From the cell containing the given text, extract its center point as (x, y) coordinate. 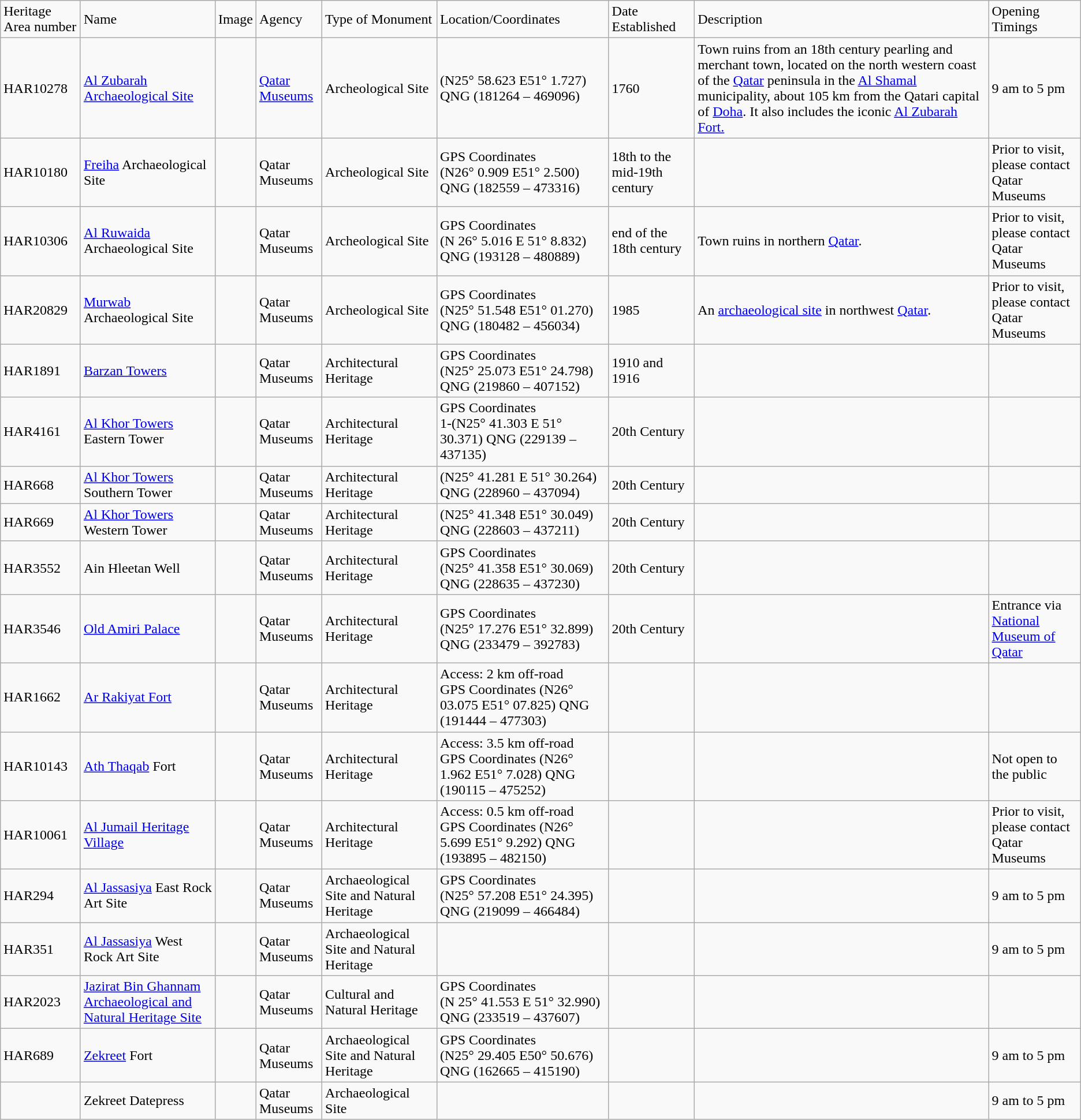
Image (236, 20)
18th to the mid-19th century (651, 172)
GPS Coordinates(N25° 29.405 E50° 50.676) QNG (162665 – 415190) (523, 1055)
(N25° 58.623 E51° 1.727) QNG (181264 – 469096) (523, 88)
Access: 2 km off-roadGPS Coordinates (N26° 03.075 E51° 07.825) QNG (191444 – 477303) (523, 697)
Jazirat Bin Ghannam Archaeological and Natural Heritage Site (148, 1002)
Ath Thaqab Fort (148, 767)
HAR689 (40, 1055)
GPS Coordinates(N 25° 41.553 E 51° 32.990) QNG (233519 – 437607) (523, 1002)
HAR10278 (40, 88)
Access: 3.5 km off-roadGPS Coordinates (N26° 1.962 E51° 7.028) QNG (190115 – 475252) (523, 767)
GPS Coordinates(N26° 0.909 E51° 2.500) QNG (182559 – 473316) (523, 172)
HAR10143 (40, 767)
Name (148, 20)
Zekreet Datepress (148, 1100)
HAR1891 (40, 371)
Entrance via National Museum of Qatar (1035, 628)
Date Established (651, 20)
Old Amiri Palace (148, 628)
Access: 0.5 km off-roadGPS Coordinates (N26° 5.699 E51° 9.292) QNG (193895 – 482150) (523, 835)
Archaeological Site (380, 1100)
GPS Coordinates(N25° 17.276 E51° 32.899) QNG (233479 – 392783) (523, 628)
Al Jassasiya East Rock Art Site (148, 896)
HAR294 (40, 896)
Al Khor Towers Eastern Tower (148, 432)
Location/Coordinates (523, 20)
Murwab Archaeological Site (148, 309)
Cultural and Natural Heritage (380, 1002)
GPS Coordinates(N25° 41.358 E51° 30.069) QNG (228635 – 437230) (523, 568)
Barzan Towers (148, 371)
HAR4161 (40, 432)
GPS Coordinates1-(N25° 41.303 E 51° 30.371) QNG (229139 – 437135) (523, 432)
(N25° 41.281 E 51° 30.264) QNG (228960 – 437094) (523, 485)
Ar Rakiyat Fort (148, 697)
GPS Coordinates(N 26° 5.016 E 51° 8.832) QNG (193128 – 480889) (523, 241)
1910 and 1916 (651, 371)
An archaeological site in northwest Qatar. (842, 309)
HAR351 (40, 949)
Opening Timings (1035, 20)
Not open to the public (1035, 767)
Ain Hleetan Well (148, 568)
HAR3552 (40, 568)
Al Zubarah Archaeological Site (148, 88)
(N25° 41.348 E51° 30.049) QNG (228603 – 437211) (523, 522)
HAR10061 (40, 835)
Agency (289, 20)
Town ruins in northern Qatar. (842, 241)
Description (842, 20)
Al Jumail Heritage Village (148, 835)
Al Khor Towers Western Tower (148, 522)
Freiha Archaeological Site (148, 172)
GPS Coordinates(N25° 57.208 E51° 24.395) QNG (219099 – 466484) (523, 896)
1760 (651, 88)
1985 (651, 309)
HAR668 (40, 485)
HAR669 (40, 522)
Al Ruwaida Archaeological Site (148, 241)
Al Jassasiya West Rock Art Site (148, 949)
HAR10306 (40, 241)
GPS Coordinates(N25° 25.073 E51° 24.798) QNG (219860 – 407152) (523, 371)
Heritage Area number (40, 20)
Al Khor Towers Southern Tower (148, 485)
HAR3546 (40, 628)
HAR20829 (40, 309)
Type of Monument (380, 20)
Zekreet Fort (148, 1055)
HAR10180 (40, 172)
HAR1662 (40, 697)
GPS Coordinates(N25° 51.548 E51° 01.270) QNG (180482 – 456034) (523, 309)
end of the 18th century (651, 241)
HAR2023 (40, 1002)
